Return the [x, y] coordinate for the center point of the cell that contains the specified text.  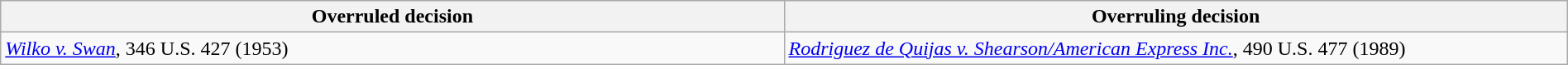
Overruled decision [392, 17]
Rodriguez de Quijas v. Shearson/American Express Inc., 490 U.S. 477 (1989) [1176, 48]
Wilko v. Swan, 346 U.S. 427 (1953) [392, 48]
Overruling decision [1176, 17]
